Determine the (X, Y) coordinate at the center of the cell enclosing the given text.  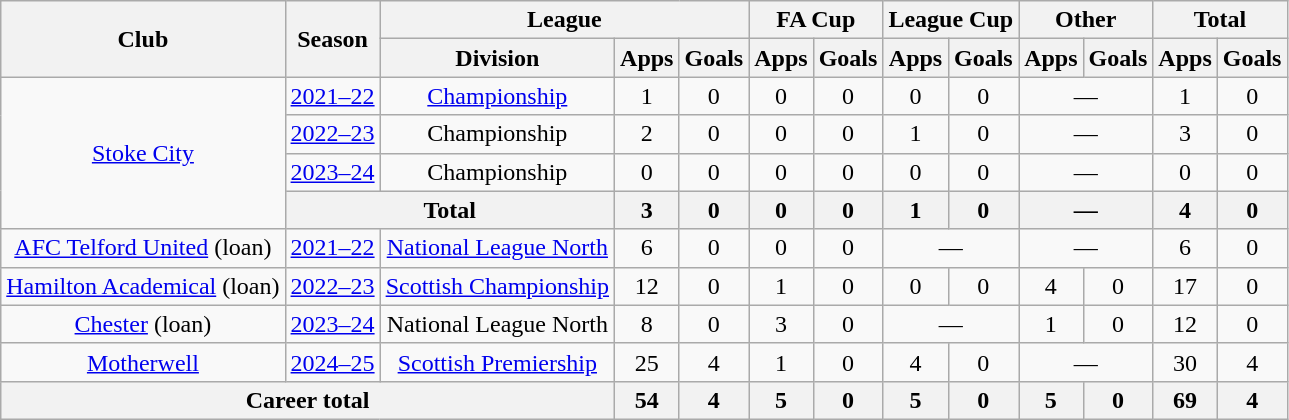
FA Cup (816, 20)
Chester (loan) (143, 324)
Other (1086, 20)
Season (332, 39)
Hamilton Academical (loan) (143, 286)
69 (1185, 400)
Club (143, 39)
League (564, 20)
Stoke City (143, 153)
30 (1185, 362)
54 (647, 400)
Division (497, 58)
Career total (308, 400)
25 (647, 362)
Scottish Championship (497, 286)
2 (647, 134)
Scottish Premiership (497, 362)
17 (1185, 286)
2024–25 (332, 362)
8 (647, 324)
Motherwell (143, 362)
AFC Telford United (loan) (143, 248)
League Cup (951, 20)
